Scan for the cell matching the given text and deliver its [x, y] coordinate at center. 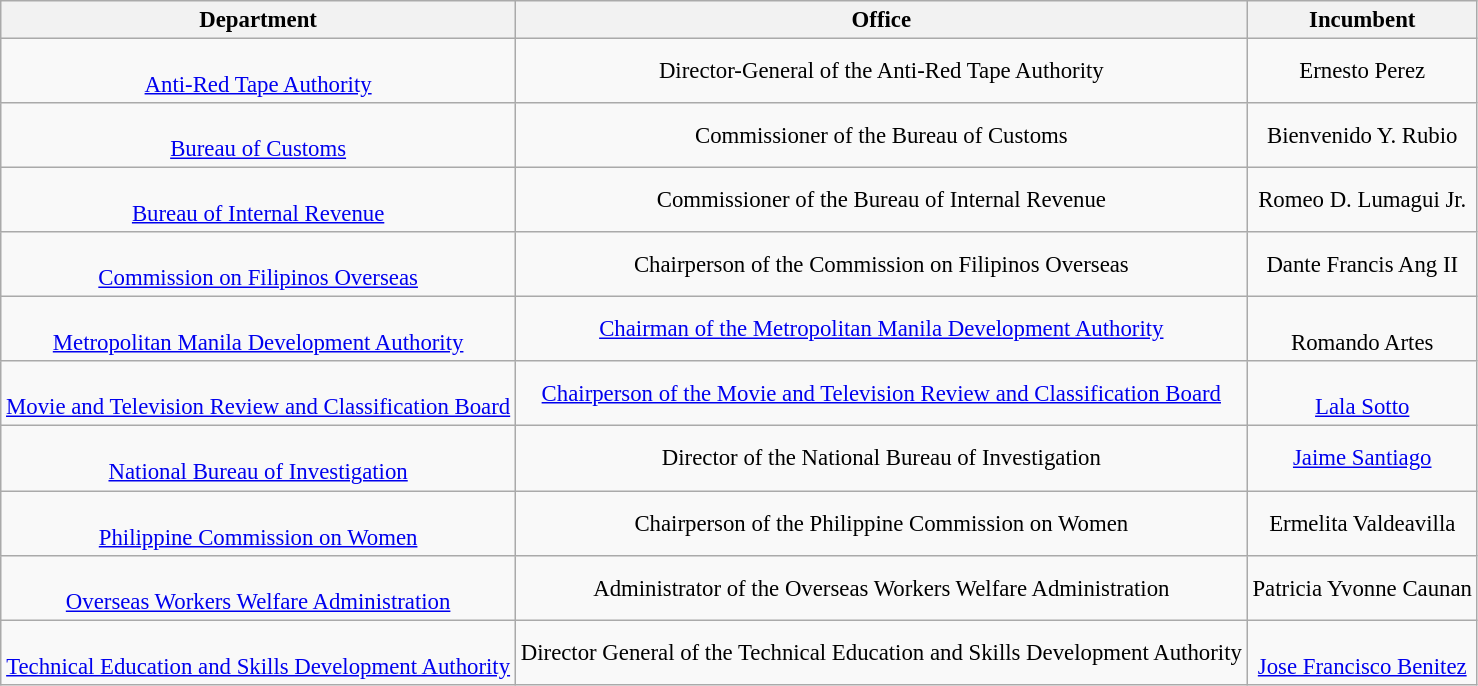
Movie and Television Review and Classification Board [258, 394]
Ernesto Perez [1362, 72]
Jaime Santiago [1362, 458]
Anti-Red Tape Authority [258, 72]
Metropolitan Manila Development Authority [258, 330]
Director-General of the Anti-Red Tape Authority [881, 72]
Commissioner of the Bureau of Internal Revenue [881, 200]
Technical Education and Skills Development Authority [258, 652]
Overseas Workers Welfare Administration [258, 588]
Chairman of the Metropolitan Manila Development Authority [881, 330]
Bureau of Internal Revenue [258, 200]
Incumbent [1362, 20]
Commission on Filipinos Overseas [258, 264]
Commissioner of the Bureau of Customs [881, 136]
Chairperson of the Movie and Television Review and Classification Board [881, 394]
Patricia Yvonne Caunan [1362, 588]
Bureau of Customs [258, 136]
Administrator of the Overseas Workers Welfare Administration [881, 588]
Philippine Commission on Women [258, 524]
Romeo D. Lumagui Jr. [1362, 200]
Chairperson of the Commission on Filipinos Overseas [881, 264]
Lala Sotto [1362, 394]
National Bureau of Investigation [258, 458]
Department [258, 20]
Ermelita Valdeavilla [1362, 524]
Director General of the Technical Education and Skills Development Authority [881, 652]
Office [881, 20]
Dante Francis Ang II [1362, 264]
Jose Francisco Benitez [1362, 652]
Chairperson of the Philippine Commission on Women [881, 524]
Bienvenido Y. Rubio [1362, 136]
Director of the National Bureau of Investigation [881, 458]
Romando Artes [1362, 330]
